Determine the (X, Y) coordinate at the center of the cell enclosing the given text.  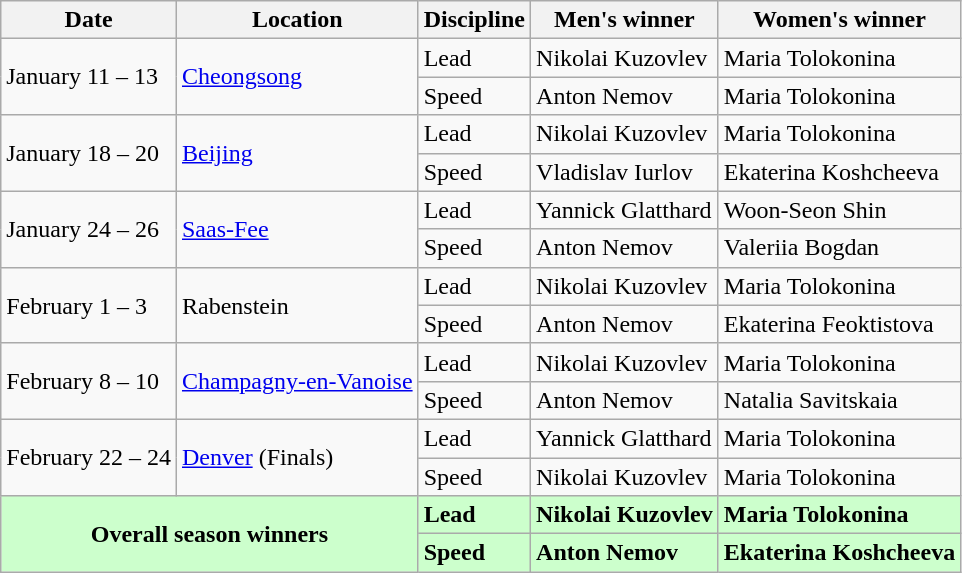
Women's winner (839, 20)
Denver (Finals) (297, 457)
Rabenstein (297, 305)
Champagny-en-Vanoise (297, 381)
January 11 – 13 (89, 77)
Cheongsong (297, 77)
Valeriia Bogdan (839, 248)
February 8 – 10 (89, 381)
January 24 – 26 (89, 229)
Beijing (297, 153)
Ekaterina Feoktistova (839, 324)
Date (89, 20)
Saas-Fee (297, 229)
Overall season winners (210, 534)
February 22 – 24 (89, 457)
Vladislav Iurlov (625, 172)
Location (297, 20)
Discipline (474, 20)
Woon-Seon Shin (839, 210)
February 1 – 3 (89, 305)
January 18 – 20 (89, 153)
Natalia Savitskaia (839, 400)
Men's winner (625, 20)
